Capture the cell that displays the provided text and extract its (X, Y) central coordinate. 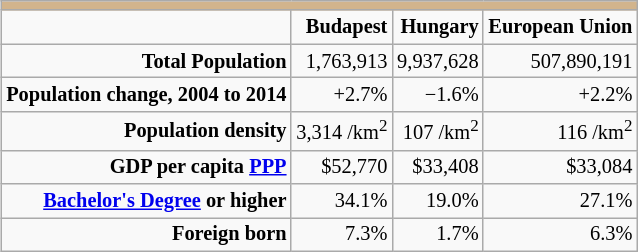
116 /km2 (560, 130)
507,890,191 (560, 61)
34.1% (342, 201)
Hungary (438, 27)
$33,408 (438, 167)
7.3% (342, 235)
1.7% (438, 235)
19.0% (438, 201)
+2.7% (342, 95)
Foreign born (146, 235)
European Union (560, 27)
Population change, 2004 to 2014 (146, 95)
Budapest (342, 27)
1,763,913 (342, 61)
107 /km2 (438, 130)
6.3% (560, 235)
+2.2% (560, 95)
Bachelor's Degree or higher (146, 201)
Total Population (146, 61)
27.1% (560, 201)
3,314 /km2 (342, 130)
−1.6% (438, 95)
Population density (146, 130)
9,937,628 (438, 61)
$33,084 (560, 167)
GDP per capita PPP (146, 167)
$52,770 (342, 167)
